Output the [x, y] coordinate of the center of the cell containing the given text.  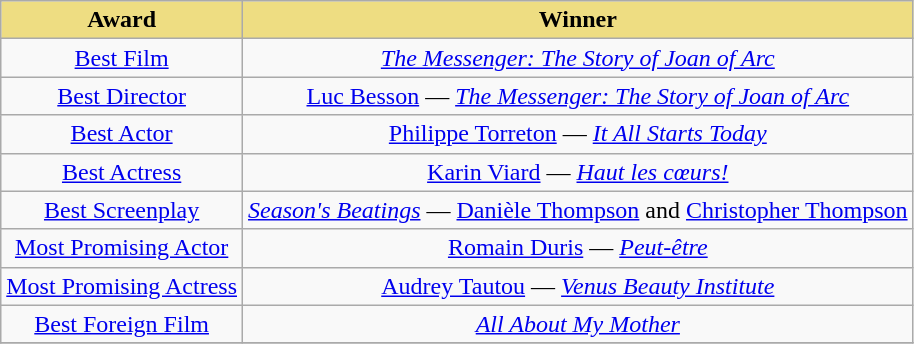
Award [122, 20]
Most Promising Actor [122, 248]
All About My Mother [578, 324]
Best Actor [122, 134]
Karin Viard — Haut les cœurs! [578, 172]
Best Actress [122, 172]
Best Foreign Film [122, 324]
Romain Duris — Peut-être [578, 248]
Best Director [122, 96]
Philippe Torreton — It All Starts Today [578, 134]
Best Film [122, 58]
Season's Beatings — Danièle Thompson and Christopher Thompson [578, 210]
The Messenger: The Story of Joan of Arc [578, 58]
Best Screenplay [122, 210]
Audrey Tautou — Venus Beauty Institute [578, 286]
Most Promising Actress [122, 286]
Luc Besson — The Messenger: The Story of Joan of Arc [578, 96]
Winner [578, 20]
